Return [x, y] of the center of cell containing provided text 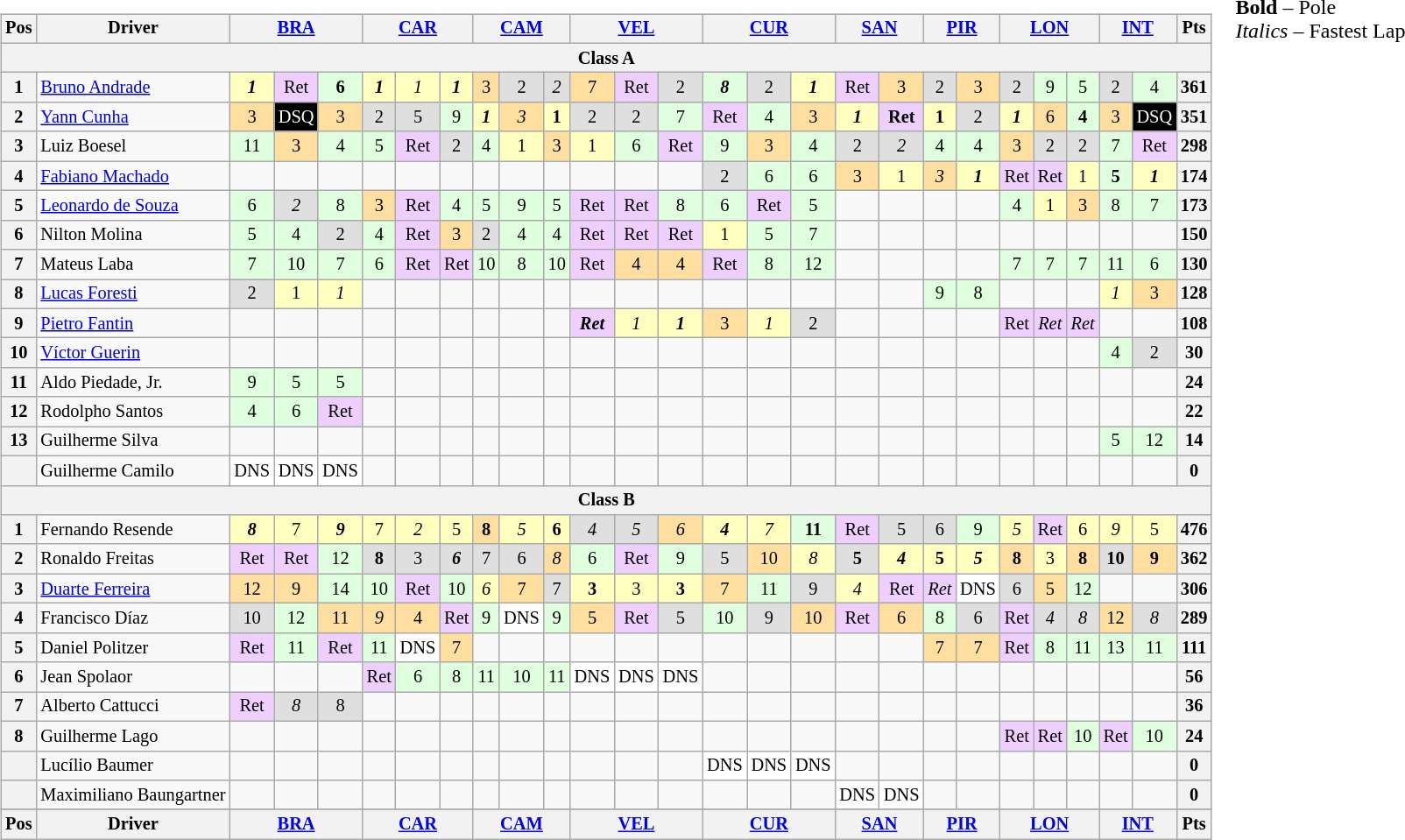
Bruno Andrade [133, 88]
289 [1194, 618]
111 [1194, 647]
Pietro Fantin [133, 323]
Jean Spolaor [133, 677]
Guilherme Lago [133, 736]
Alberto Cattucci [133, 707]
Leonardo de Souza [133, 206]
Ronaldo Freitas [133, 559]
Guilherme Camilo [133, 470]
Francisco Díaz [133, 618]
173 [1194, 206]
Daniel Politzer [133, 647]
351 [1194, 117]
Lucílio Baumer [133, 766]
Víctor Guerin [133, 353]
Nilton Molina [133, 235]
56 [1194, 677]
298 [1194, 146]
306 [1194, 589]
361 [1194, 88]
22 [1194, 412]
36 [1194, 707]
174 [1194, 176]
130 [1194, 265]
Luiz Boesel [133, 146]
Yann Cunha [133, 117]
108 [1194, 323]
Rodolpho Santos [133, 412]
Fernando Resende [133, 530]
Class B [606, 500]
Class A [606, 58]
476 [1194, 530]
Mateus Laba [133, 265]
Guilherme Silva [133, 441]
Maximiliano Baungartner [133, 795]
Fabiano Machado [133, 176]
362 [1194, 559]
150 [1194, 235]
128 [1194, 294]
30 [1194, 353]
Aldo Piedade, Jr. [133, 383]
Duarte Ferreira [133, 589]
Lucas Foresti [133, 294]
